Locate the cell with the specified text and output its (X, Y) center coordinate. 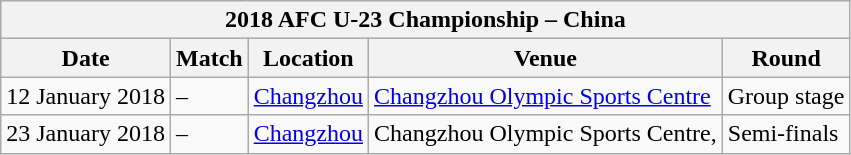
Round (786, 58)
Match (209, 58)
12 January 2018 (86, 96)
Semi-finals (786, 134)
Venue (546, 58)
Group stage (786, 96)
Date (86, 58)
Changzhou Olympic Sports Centre (546, 96)
Location (308, 58)
23 January 2018 (86, 134)
2018 AFC U-23 Championship – China (426, 20)
Changzhou Olympic Sports Centre, (546, 134)
